Provide the [X, Y] coordinate of the cell's center where the given text is located.  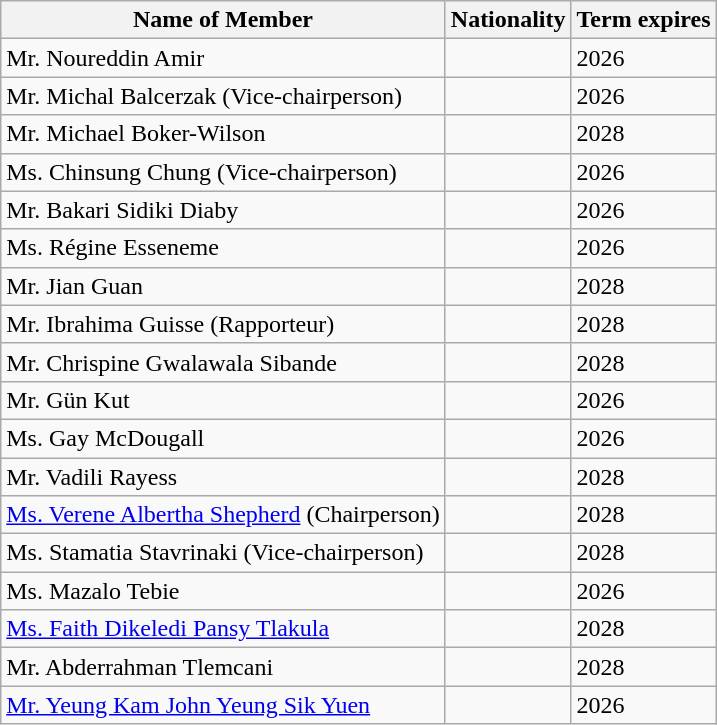
Name of Member [224, 20]
Mr. Michal Balcerzak (Vice-chairperson) [224, 96]
Mr. Noureddin Amir [224, 58]
Mr. Gün Kut [224, 400]
Ms. Verene Albertha Shepherd (Chairperson) [224, 515]
Mr. Michael Boker-Wilson [224, 134]
Ms. Gay McDougall [224, 438]
Ms. Faith Dikeledi Pansy Tlakula [224, 629]
Mr. Bakari Sidiki Diaby [224, 210]
Mr. Yeung Kam John Yeung Sik Yuen [224, 705]
Mr. Abderrahman Tlemcani [224, 667]
Mr. Jian Guan [224, 286]
Ms. Stamatia Stavrinaki (Vice-chairperson) [224, 553]
Nationality [508, 20]
Mr. Ibrahima Guisse (Rapporteur) [224, 324]
Term expires [644, 20]
Mr. Chrispine Gwalawala Sibande [224, 362]
Ms. Régine Esseneme [224, 248]
Ms. Chinsung Chung (Vice-chairperson) [224, 172]
Mr. Vadili Rayess [224, 477]
Ms. Mazalo Tebie [224, 591]
